For the text-containing cell, return its midpoint in (X, Y) coordinate format. 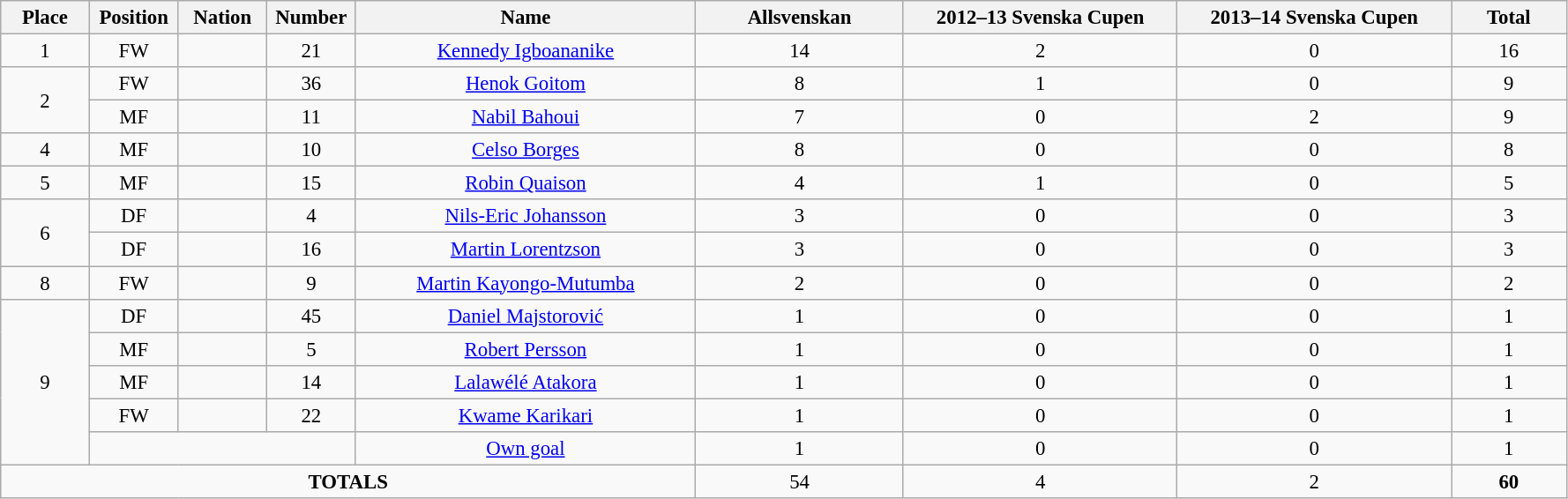
Number (312, 18)
Kwame Karikari (526, 415)
11 (312, 117)
10 (312, 150)
54 (800, 481)
60 (1510, 481)
Lalawélé Atakora (526, 382)
Robin Quaison (526, 183)
21 (312, 51)
Own goal (526, 449)
Nils-Eric Johansson (526, 216)
7 (800, 117)
2012–13 Svenska Cupen (1041, 18)
Nation (222, 18)
TOTALS (348, 481)
Martin Lorentzson (526, 249)
Nabil Bahoui (526, 117)
Martin Kayongo-Mutumba (526, 283)
36 (312, 84)
Position (134, 18)
Total (1510, 18)
15 (312, 183)
22 (312, 415)
2013–14 Svenska Cupen (1314, 18)
Kennedy Igboananike (526, 51)
6 (46, 233)
Robert Persson (526, 349)
Name (526, 18)
Daniel Majstorović (526, 316)
Place (46, 18)
Allsvenskan (800, 18)
Henok Goitom (526, 84)
45 (312, 316)
Celso Borges (526, 150)
